Identify which cell holds the provided text, then report its (x, y) central coordinate. 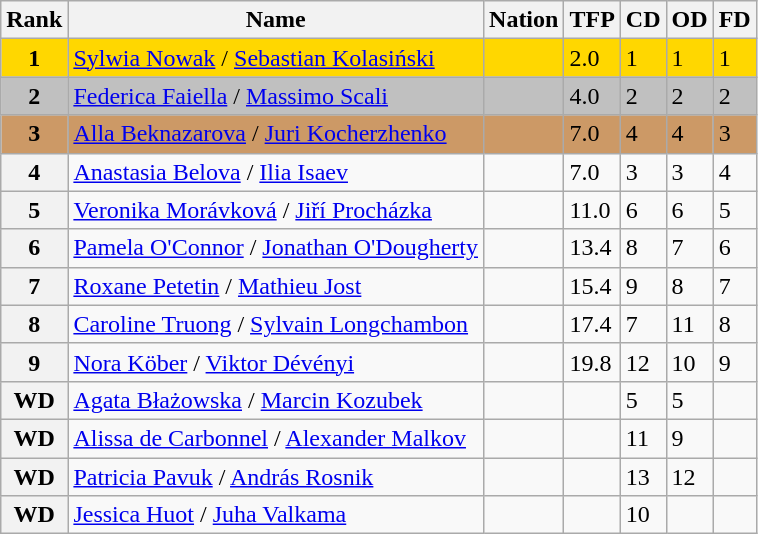
Caroline Truong / Sylvain Longchambon (276, 324)
2.0 (592, 58)
Alla Beknazarova / Juri Kocherzhenko (276, 134)
Agata Błażowska / Marcin Kozubek (276, 400)
11.0 (592, 210)
FD (734, 20)
CD (643, 20)
Federica Faiella / Massimo Scali (276, 96)
Anastasia Belova / Ilia Isaev (276, 172)
Roxane Petetin / Mathieu Jost (276, 286)
Patricia Pavuk / András Rosnik (276, 477)
15.4 (592, 286)
Pamela O'Connor / Jonathan O'Dougherty (276, 248)
13.4 (592, 248)
Alissa de Carbonnel / Alexander Malkov (276, 438)
Nation (524, 20)
Rank (34, 20)
Veronika Morávková / Jiří Procházka (276, 210)
4.0 (592, 96)
13 (643, 477)
17.4 (592, 324)
TFP (592, 20)
Name (276, 20)
Nora Köber / Viktor Dévényi (276, 362)
Jessica Huot / Juha Valkama (276, 515)
OD (690, 20)
19.8 (592, 362)
Sylwia Nowak / Sebastian Kolasiński (276, 58)
